Detect which cell encompasses the target text, then output its [x, y] center coordinate. 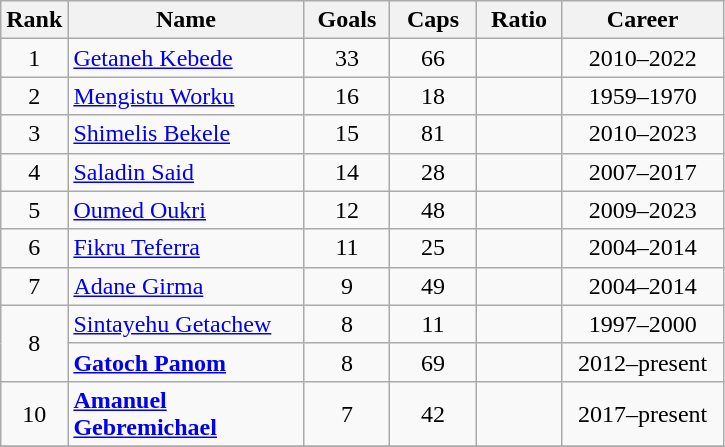
Rank [34, 20]
2009–2023 [642, 210]
12 [347, 210]
66 [433, 58]
2017–present [642, 414]
Caps [433, 20]
28 [433, 172]
3 [34, 134]
Sintayehu Getachew [186, 324]
Ratio [519, 20]
49 [433, 286]
Mengistu Worku [186, 96]
Saladin Said [186, 172]
6 [34, 248]
1 [34, 58]
Amanuel Gebremichael [186, 414]
2010–2023 [642, 134]
2012–present [642, 362]
42 [433, 414]
14 [347, 172]
Fikru Teferra [186, 248]
15 [347, 134]
Oumed Oukri [186, 210]
Goals [347, 20]
Career [642, 20]
Getaneh Kebede [186, 58]
2007–2017 [642, 172]
33 [347, 58]
1997–2000 [642, 324]
16 [347, 96]
81 [433, 134]
5 [34, 210]
2 [34, 96]
Name [186, 20]
4 [34, 172]
69 [433, 362]
25 [433, 248]
Gatoch Panom [186, 362]
2010–2022 [642, 58]
10 [34, 414]
9 [347, 286]
Adane Girma [186, 286]
Shimelis Bekele [186, 134]
48 [433, 210]
1959–1970 [642, 96]
18 [433, 96]
